For the text-containing cell, return its midpoint in [x, y] coordinate format. 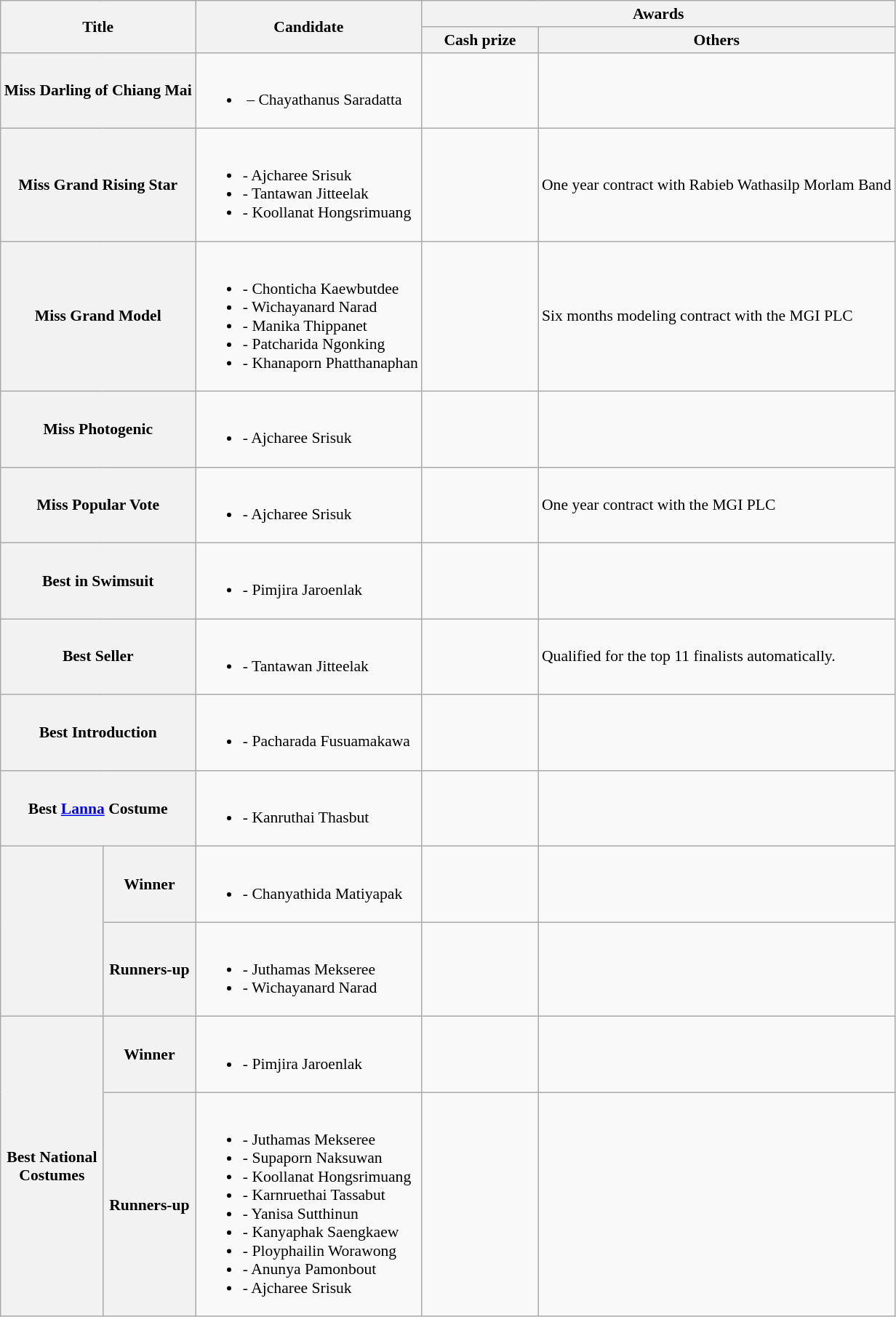
Miss Photogenic [98, 429]
Best in Swimsuit [98, 581]
Best Lanna Costume [98, 809]
- Juthamas Mekseree - Wichayanard Narad [308, 969]
Miss Popular Vote [98, 505]
One year contract with Rabieb Wathasilp Morlam Band [717, 185]
Awards [659, 14]
Best NationalCostumes [52, 1166]
– Chayathanus Saradatta [308, 90]
Cash prize [480, 40]
- Chanyathida Matiyapak [308, 884]
- Ajcharee Srisuk - Tantawan Jitteelak - Koollanat Hongsrimuang [308, 185]
Title [98, 26]
Candidate [308, 26]
Best Seller [98, 657]
Qualified for the top 11 finalists automatically. [717, 657]
Miss Grand Model [98, 316]
- Kanruthai Thasbut [308, 809]
- Tantawan Jitteelak [308, 657]
Miss Grand Rising Star [98, 185]
Miss Darling of Chiang Mai [98, 90]
- Chonticha Kaewbutdee - Wichayanard Narad - Manika Thippanet - Patcharida Ngonking - Khanaporn Phatthanaphan [308, 316]
One year contract with the MGI PLC [717, 505]
- Pacharada Fusuamakawa [308, 732]
Best Introduction [98, 732]
Others [717, 40]
Six months modeling contract with the MGI PLC [717, 316]
